Capture the cell that displays the provided text and extract its (x, y) central coordinate. 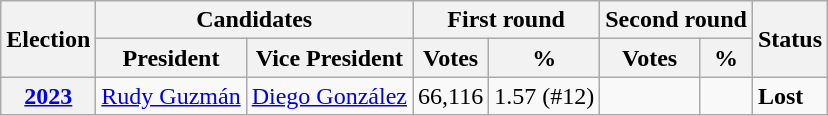
First round (506, 20)
Candidates (254, 20)
Diego González (329, 96)
Vice President (329, 58)
Lost (790, 96)
President (171, 58)
Rudy Guzmán (171, 96)
66,116 (451, 96)
Election (48, 39)
Second round (676, 20)
1.57 (#12) (544, 96)
2023 (48, 96)
Status (790, 39)
